Scan for the cell matching the given text and deliver its [x, y] coordinate at center. 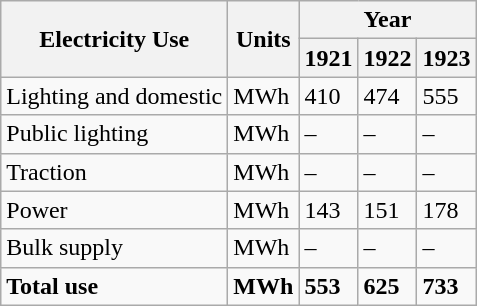
1921 [328, 58]
Units [264, 39]
Electricity Use [114, 39]
625 [388, 286]
Year [388, 20]
Power [114, 210]
Traction [114, 172]
474 [388, 96]
Bulk supply [114, 248]
555 [446, 96]
178 [446, 210]
151 [388, 210]
Total use [114, 286]
1923 [446, 58]
143 [328, 210]
Public lighting [114, 134]
553 [328, 286]
410 [328, 96]
733 [446, 286]
Lighting and domestic [114, 96]
1922 [388, 58]
